Extract the [x, y] coordinate from the center of the cell holding the provided text.  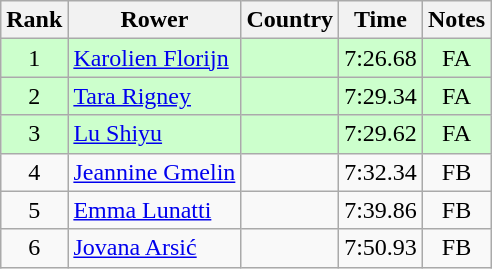
Rank [34, 20]
Time [381, 20]
7:29.62 [381, 134]
Notes [456, 20]
Country [290, 20]
3 [34, 134]
4 [34, 172]
Jeannine Gmelin [154, 172]
6 [34, 248]
Tara Rigney [154, 96]
7:26.68 [381, 58]
2 [34, 96]
7:50.93 [381, 248]
Jovana Arsić [154, 248]
Lu Shiyu [154, 134]
7:32.34 [381, 172]
7:39.86 [381, 210]
7:29.34 [381, 96]
Karolien Florijn [154, 58]
Emma Lunatti [154, 210]
1 [34, 58]
5 [34, 210]
Rower [154, 20]
